Determine the (X, Y) coordinate at the center of the cell enclosing the given text.  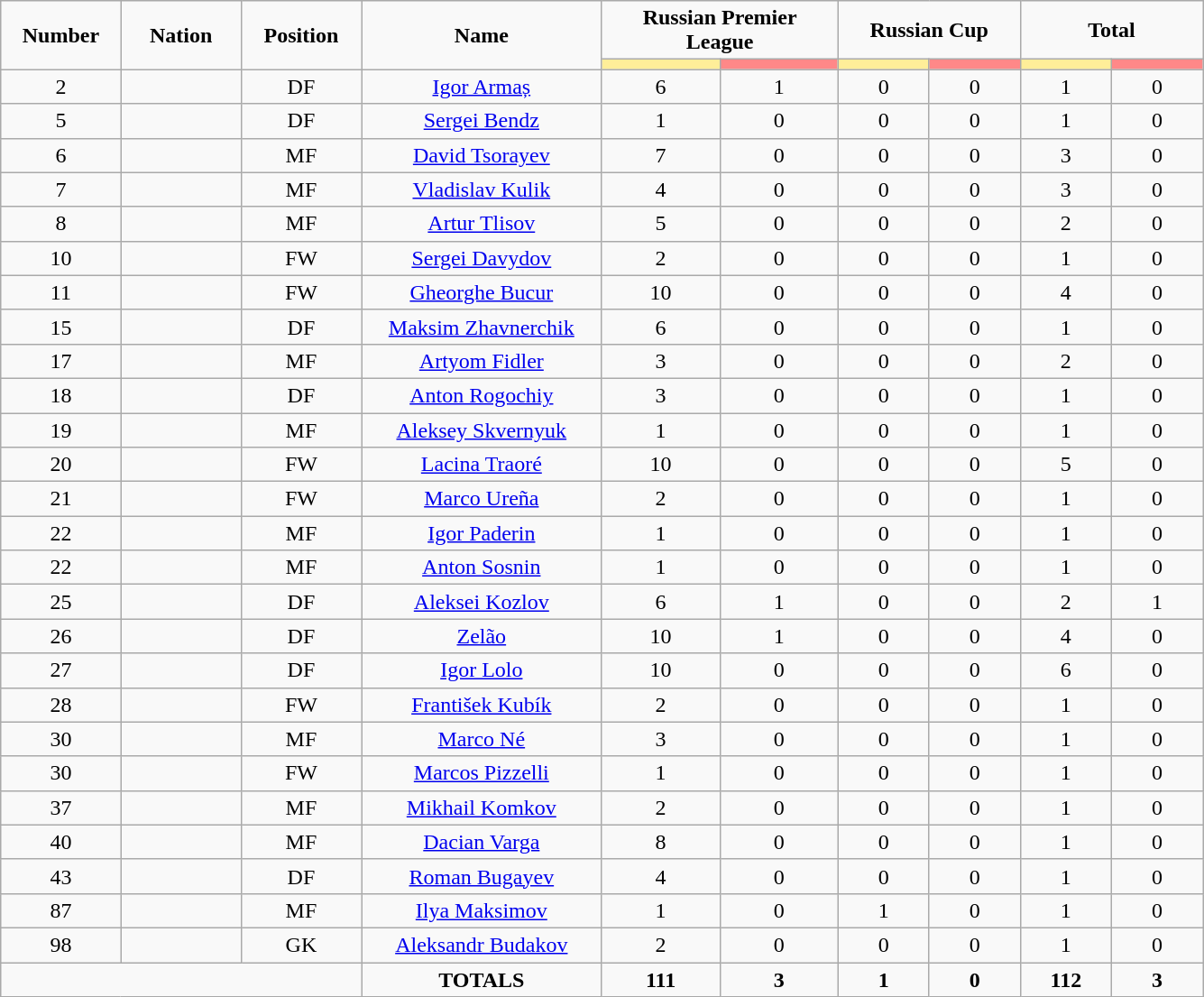
Position (301, 35)
27 (61, 670)
19 (61, 430)
Igor Armaș (482, 87)
Aleksandr Budakov (482, 945)
Marco Ureña (482, 499)
Anton Rogochiy (482, 395)
37 (61, 808)
GK (301, 945)
Igor Lolo (482, 670)
Russian Cup (929, 31)
87 (61, 910)
40 (61, 842)
11 (61, 292)
Total (1111, 31)
Russian Premier League (720, 31)
21 (61, 499)
15 (61, 327)
Zelão (482, 636)
17 (61, 361)
43 (61, 876)
Mikhail Komkov (482, 808)
Marcos Pizzelli (482, 773)
20 (61, 465)
Vladislav Kulik (482, 189)
TOTALS (482, 979)
111 (660, 979)
Aleksei Kozlov (482, 602)
Sergei Bendz (482, 121)
Lacina Traoré (482, 465)
Ilya Maksimov (482, 910)
Sergei Davydov (482, 258)
Igor Paderin (482, 533)
Anton Sosnin (482, 568)
Aleksey Skvernyuk (482, 430)
28 (61, 705)
Nation (180, 35)
25 (61, 602)
Artur Tlisov (482, 224)
Number (61, 35)
František Kubík (482, 705)
Name (482, 35)
Roman Bugayev (482, 876)
Gheorghe Bucur (482, 292)
Marco Né (482, 739)
Maksim Zhavnerchik (482, 327)
Artyom Fidler (482, 361)
112 (1066, 979)
Dacian Varga (482, 842)
26 (61, 636)
David Tsorayev (482, 155)
18 (61, 395)
98 (61, 945)
